Return the (x, y) coordinate for the center point of the cell that contains the specified text.  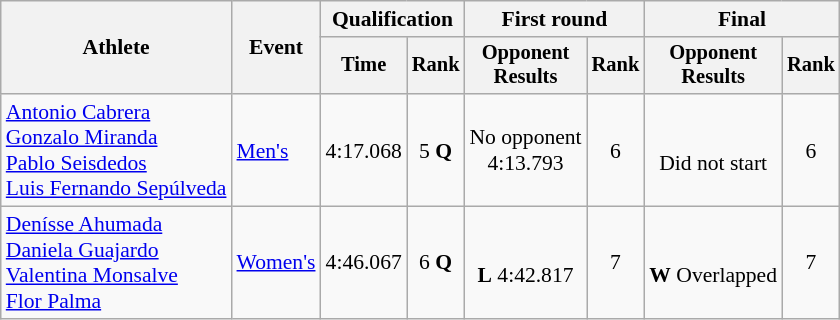
4:17.068 (364, 150)
4:46.067 (364, 263)
L 4:42.817 (525, 263)
W Overlapped (713, 263)
Time (364, 66)
5 Q (436, 150)
Event (276, 48)
Athlete (116, 48)
Men's (276, 150)
Denísse AhumadaDaniela GuajardoValentina MonsalveFlor Palma (116, 263)
Antonio CabreraGonzalo MirandaPablo SeisdedosLuis Fernando Sepúlveda (116, 150)
Qualification (393, 19)
No opponent4:13.793 (525, 150)
Women's (276, 263)
First round (554, 19)
Final (742, 19)
6 Q (436, 263)
Did not start (713, 150)
